Extract the [x, y] coordinate from the center of the cell holding the provided text.  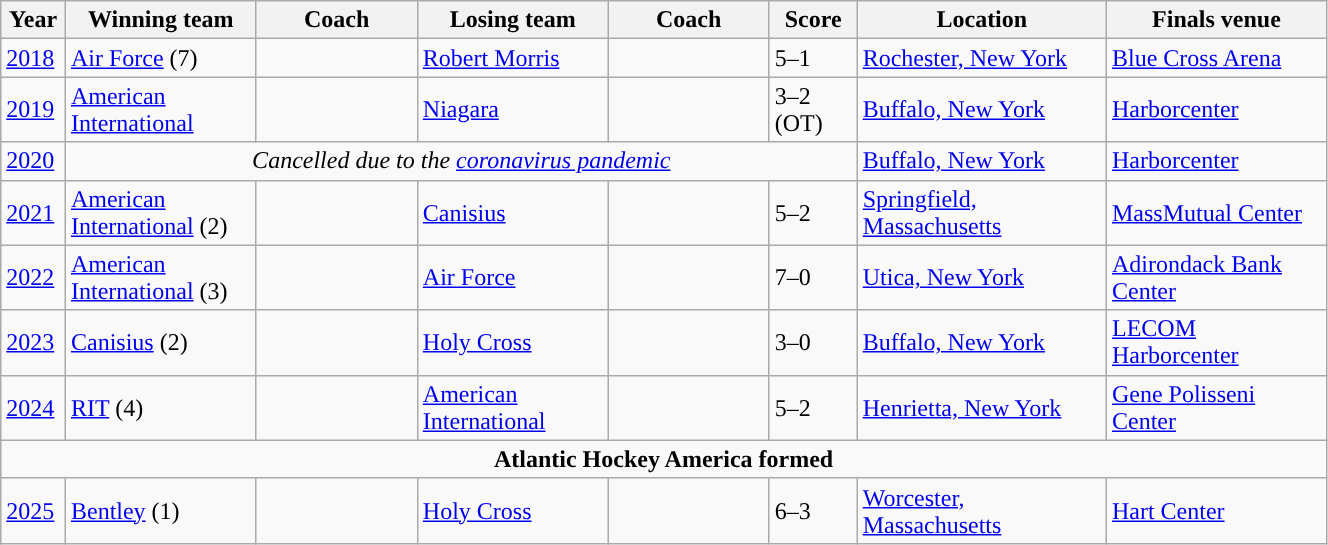
Canisius [512, 212]
Air Force [512, 278]
Cancelled due to the coronavirus pandemic [461, 161]
Robert Morris [512, 58]
3–2 (OT) [813, 110]
Rochester, New York [982, 58]
2020 [34, 161]
RIT (4) [160, 408]
5–1 [813, 58]
Year [34, 20]
Finals venue [1216, 20]
3–0 [813, 342]
American International (2) [160, 212]
MassMutual Center [1216, 212]
2019 [34, 110]
Atlantic Hockey America formed [664, 459]
American International (3) [160, 278]
Location [982, 20]
LECOM Harborcenter [1216, 342]
2025 [34, 510]
Hart Center [1216, 510]
Losing team [512, 20]
2024 [34, 408]
Adirondack Bank Center [1216, 278]
Gene Polisseni Center [1216, 408]
Canisius (2) [160, 342]
Bentley (1) [160, 510]
2018 [34, 58]
Blue Cross Arena [1216, 58]
6–3 [813, 510]
2022 [34, 278]
7–0 [813, 278]
Utica, New York [982, 278]
Springfield, Massachusetts [982, 212]
Niagara [512, 110]
2023 [34, 342]
Air Force (7) [160, 58]
Winning team [160, 20]
Henrietta, New York [982, 408]
Score [813, 20]
2021 [34, 212]
Worcester, Massachusetts [982, 510]
